Search for the cell housing the specified text and yield its [x, y] center coordinate. 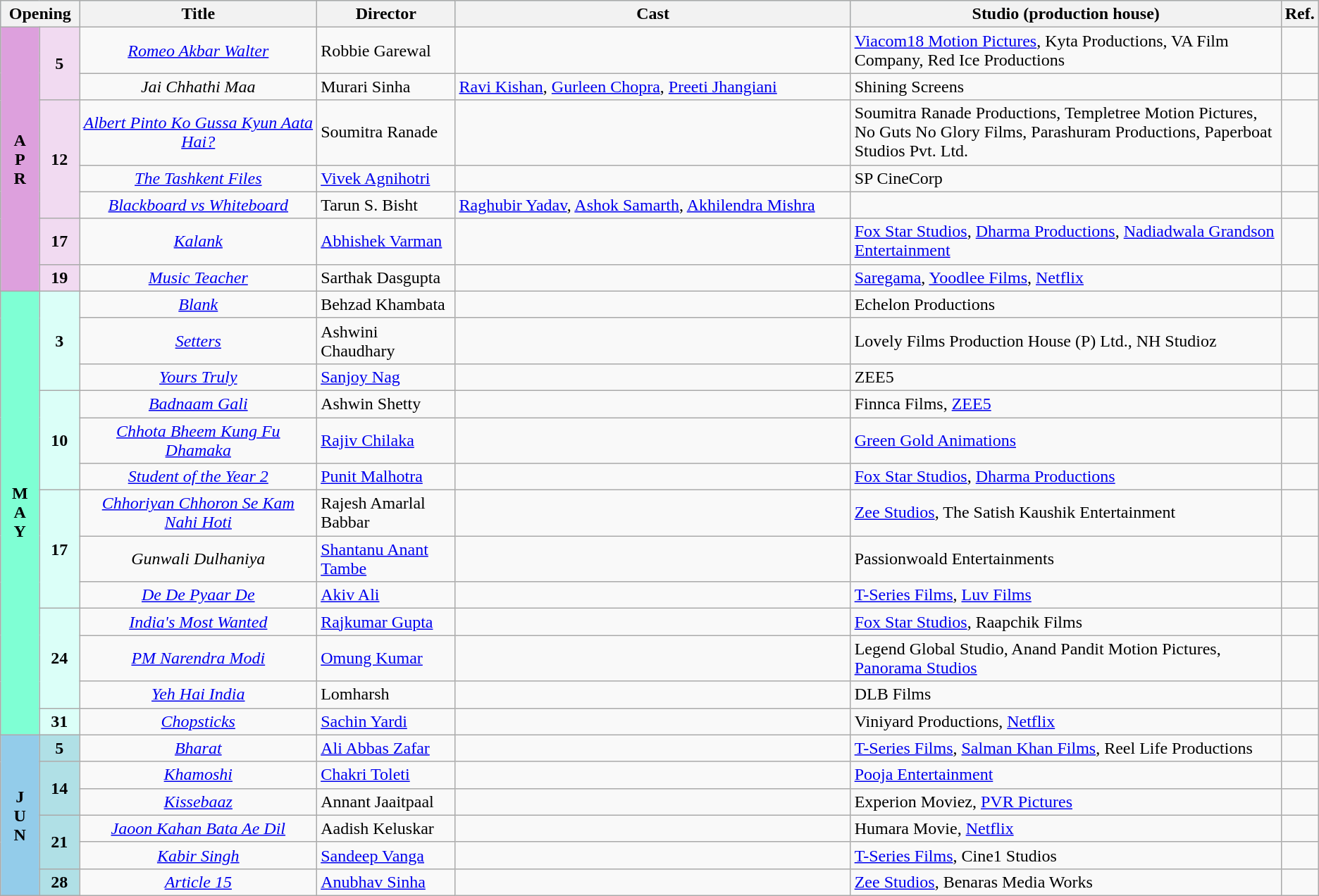
Music Teacher [199, 278]
Rajesh Amarlal Babbar [386, 513]
Humara Movie, Netflix [1065, 828]
ZEE5 [1065, 377]
Akiv Ali [386, 595]
Chakri Toleti [386, 775]
Sanjoy Nag [386, 377]
Ravi Kishan, Gurleen Chopra, Preeti Jhangiani [652, 87]
Soumitra Ranade [386, 132]
Anubhav Sinha [386, 882]
21 [59, 842]
Bharat [199, 748]
Gunwali Dulhaniya [199, 559]
Zee Studios, Benaras Media Works [1065, 882]
Raghubir Yadav, Ashok Samarth, Akhilendra Mishra [652, 205]
Blank [199, 304]
Jai Chhathi Maa [199, 87]
Murari Sinha [386, 87]
24 [59, 658]
31 [59, 721]
Shantanu Anant Tambe [386, 559]
Jaoon Kahan Bata Ae Dil [199, 828]
Experion Moviez, PVR Pictures [1065, 802]
Lomharsh [386, 695]
Saregama, Yoodlee Films, Netflix [1065, 278]
Pooja Entertainment [1065, 775]
Tarun S. Bisht [386, 205]
Rajkumar Gupta [386, 622]
Title [199, 14]
T-Series Films, Luv Films [1065, 595]
SP CineCorp [1065, 178]
Chhota Bheem Kung Fu Dhamaka [199, 440]
Ref. [1299, 14]
Romeo Akbar Walter [199, 51]
Article 15 [199, 882]
10 [59, 440]
Fox Star Studios, Dharma Productions [1065, 477]
Yeh Hai India [199, 695]
Rajiv Chilaka [386, 440]
Finnca Films, ZEE5 [1065, 404]
Director [386, 14]
Chopsticks [199, 721]
Setters [199, 341]
Sandeep Vanga [386, 855]
Kalank [199, 241]
Sachin Yardi [386, 721]
Robbie Garewal [386, 51]
Green Gold Animations [1065, 440]
Viniyard Productions, Netflix [1065, 721]
Ashwini Chaudhary [386, 341]
T-Series Films, Salman Khan Films, Reel Life Productions [1065, 748]
Badnaam Gali [199, 404]
Behzad Khambata [386, 304]
12 [59, 159]
PM Narendra Modi [199, 658]
MAY [20, 513]
Blackboard vs Whiteboard [199, 205]
Soumitra Ranade Productions, Templetree Motion Pictures, No Guts No Glory Films, Parashuram Productions, Paperboat Studios Pvt. Ltd. [1065, 132]
Legend Global Studio, Anand Pandit Motion Pictures, Panorama Studios [1065, 658]
De De Pyaar De [199, 595]
14 [59, 788]
Zee Studios, The Satish Kaushik Entertainment [1065, 513]
Echelon Productions [1065, 304]
JUN [20, 815]
Albert Pinto Ko Gussa Kyun Aata Hai? [199, 132]
Khamoshi [199, 775]
Ashwin Shetty [386, 404]
3 [59, 341]
28 [59, 882]
Abhishek Varman [386, 241]
Shining Screens [1065, 87]
Aadish Keluskar [386, 828]
DLB Films [1065, 695]
Annant Jaaitpaal [386, 802]
Student of the Year 2 [199, 477]
19 [59, 278]
APR [20, 159]
Kabir Singh [199, 855]
Kissebaaz [199, 802]
The Tashkent Files [199, 178]
Ali Abbas Zafar [386, 748]
T-Series Films, Cine1 Studios [1065, 855]
Fox Star Studios, Raapchik Films [1065, 622]
Chhoriyan Chhoron Se Kam Nahi Hoti [199, 513]
Fox Star Studios, Dharma Productions, Nadiadwala Grandson Entertainment [1065, 241]
Opening [40, 14]
Lovely Films Production House (P) Ltd., NH Studioz [1065, 341]
Vivek Agnihotri [386, 178]
Punit Malhotra [386, 477]
Viacom18 Motion Pictures, Kyta Productions, VA Film Company, Red Ice Productions [1065, 51]
Sarthak Dasgupta [386, 278]
India's Most Wanted [199, 622]
Studio (production house) [1065, 14]
Omung Kumar [386, 658]
Yours Truly [199, 377]
Passionwoald Entertainments [1065, 559]
Cast [652, 14]
